Extract the [x, y] coordinate from the center of the cell holding the provided text.  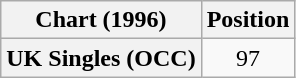
UK Singles (OCC) [101, 58]
Chart (1996) [101, 20]
Position [248, 20]
97 [248, 58]
